Capture the cell that displays the provided text and extract its [X, Y] central coordinate. 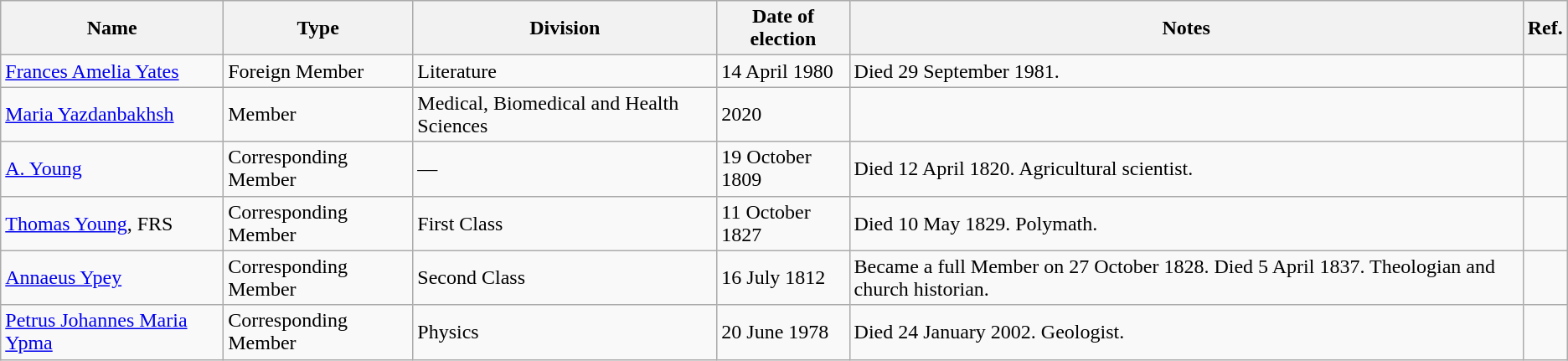
Died 10 May 1829. Polymath. [1186, 223]
Literature [565, 71]
Petrus Johannes Maria Ypma [112, 332]
Died 29 September 1981. [1186, 71]
Date of election [783, 28]
A. Young [112, 169]
Frances Amelia Yates [112, 71]
Maria Yazdanbakhsh [112, 114]
20 June 1978 [783, 332]
Thomas Young, FRS [112, 223]
Type [318, 28]
First Class [565, 223]
Member [318, 114]
Became a full Member on 27 October 1828. Died 5 April 1837. Theologian and church historian. [1186, 278]
14 April 1980 [783, 71]
— [565, 169]
Second Class [565, 278]
Annaeus Ypey [112, 278]
Medical, Biomedical and Health Sciences [565, 114]
19 October 1809 [783, 169]
Division [565, 28]
Ref. [1545, 28]
Foreign Member [318, 71]
2020 [783, 114]
Notes [1186, 28]
16 July 1812 [783, 278]
Name [112, 28]
Died 24 January 2002. Geologist. [1186, 332]
Physics [565, 332]
11 October 1827 [783, 223]
Died 12 April 1820. Agricultural scientist. [1186, 169]
